Find where the given text appears and provide that cell's center as [X, Y] coordinate. 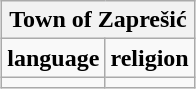
Town of Zaprešić [98, 20]
religion [150, 58]
language [54, 58]
